For the text-containing cell, return its midpoint in (X, Y) coordinate format. 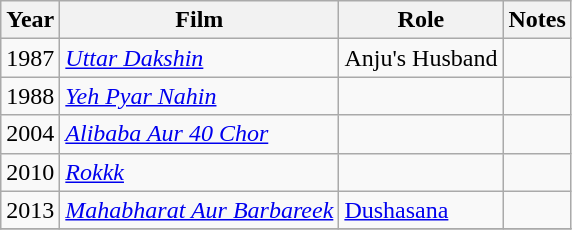
Notes (537, 20)
1988 (30, 96)
Anju's Husband (421, 58)
Rokkk (200, 172)
2010 (30, 172)
2004 (30, 134)
Dushasana (421, 210)
Mahabharat Aur Barbareek (200, 210)
1987 (30, 58)
Yeh Pyar Nahin (200, 96)
Alibaba Aur 40 Chor (200, 134)
2013 (30, 210)
Year (30, 20)
Role (421, 20)
Film (200, 20)
Uttar Dakshin (200, 58)
